Extract the (x, y) coordinate from the center of the cell holding the provided text.  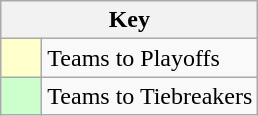
Key (130, 20)
Teams to Tiebreakers (150, 96)
Teams to Playoffs (150, 58)
